Search for the cell housing the specified text and yield its [x, y] center coordinate. 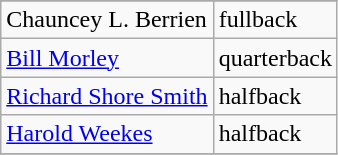
Harold Weekes [107, 134]
Chauncey L. Berrien [107, 20]
quarterback [275, 58]
fullback [275, 20]
Richard Shore Smith [107, 96]
Bill Morley [107, 58]
